Find where the given text appears and provide that cell's center as [X, Y] coordinate. 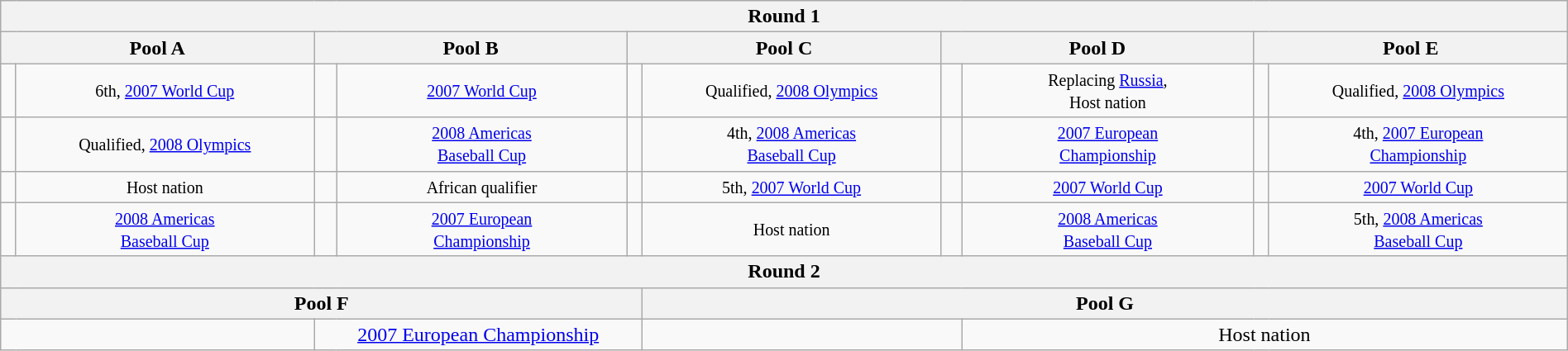
Pool A [157, 48]
5th, 2008 AmericasBaseball Cup [1417, 230]
4th, 2007 EuropeanChampionship [1417, 144]
Pool F [322, 303]
Pool C [784, 48]
Pool G [1105, 303]
Pool B [471, 48]
Replacing Russia, Host nation [1108, 91]
2007 European Championship [478, 334]
4th, 2008 AmericasBaseball Cup [792, 144]
Round 2 [784, 272]
Pool E [1411, 48]
6th, 2007 World Cup [165, 91]
African qualifier [482, 187]
Pool D [1097, 48]
5th, 2007 World Cup [792, 187]
Round 1 [784, 17]
